Detect which cell encompasses the target text, then output its (x, y) center coordinate. 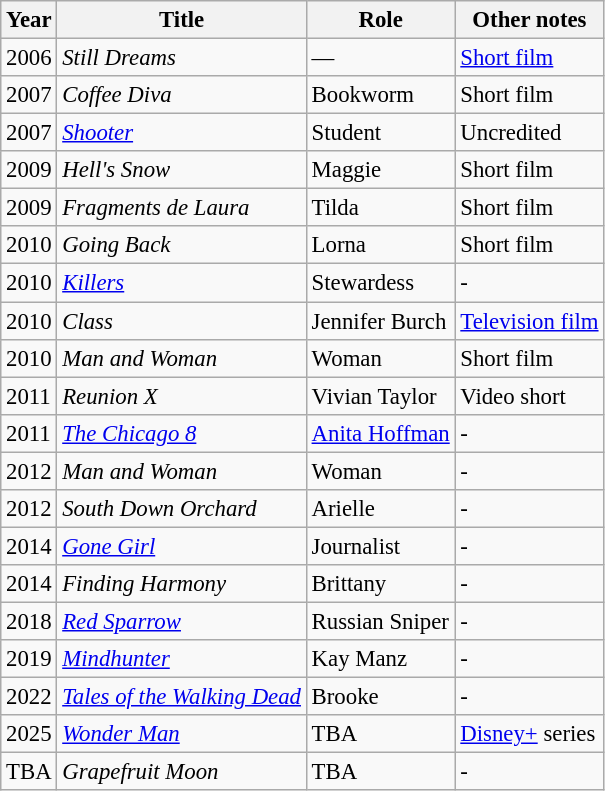
Red Sparrow (182, 621)
Role (380, 20)
Reunion X (182, 396)
2019 (29, 659)
Journalist (380, 546)
Gone Girl (182, 546)
Russian Sniper (380, 621)
Kay Manz (380, 659)
Disney+ series (530, 734)
Hell's Snow (182, 170)
— (380, 58)
Tilda (380, 208)
Fragments de Laura (182, 208)
Lorna (380, 245)
Vivian Taylor (380, 396)
Class (182, 321)
Uncredited (530, 133)
2006 (29, 58)
South Down Orchard (182, 509)
Jennifer Burch (380, 321)
Finding Harmony (182, 584)
Grapefruit Moon (182, 772)
Television film (530, 321)
Brooke (380, 697)
Shooter (182, 133)
Mindhunter (182, 659)
The Chicago 8 (182, 433)
2025 (29, 734)
Student (380, 133)
Maggie (380, 170)
Stewardess (380, 283)
Tales of the Walking Dead (182, 697)
Wonder Man (182, 734)
Still Dreams (182, 58)
Coffee Diva (182, 95)
Title (182, 20)
2022 (29, 697)
Killers (182, 283)
Video short (530, 396)
Arielle (380, 509)
Anita Hoffman (380, 433)
Year (29, 20)
2018 (29, 621)
Other notes (530, 20)
Bookworm (380, 95)
Brittany (380, 584)
Going Back (182, 245)
